Identify which cell holds the provided text, then report its [X, Y] central coordinate. 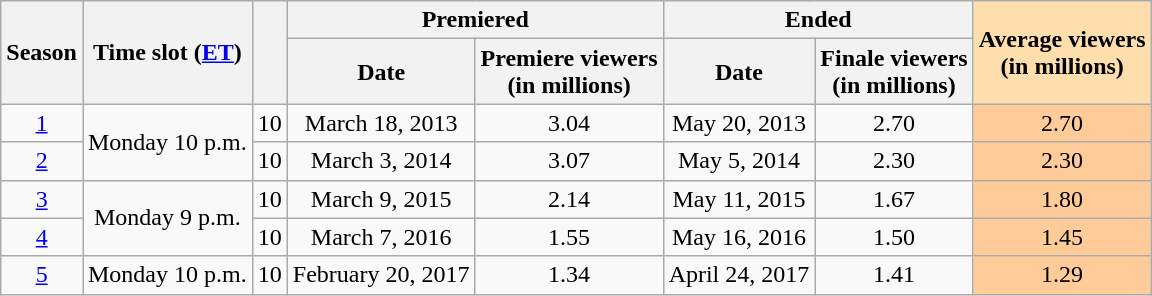
April 24, 2017 [739, 275]
3.07 [569, 161]
4 [42, 237]
1.55 [569, 237]
Ended [818, 20]
1.80 [1062, 199]
March 3, 2014 [381, 161]
March 9, 2015 [381, 199]
Season [42, 52]
1.45 [1062, 237]
1.50 [894, 237]
1.29 [1062, 275]
1.34 [569, 275]
Premiered [475, 20]
Finale viewers(in millions) [894, 72]
Time slot (ET) [167, 52]
Average viewers(in millions) [1062, 52]
3 [42, 199]
Monday 9 p.m. [167, 218]
2.14 [569, 199]
3.04 [569, 123]
1 [42, 123]
1.67 [894, 199]
1.41 [894, 275]
5 [42, 275]
May 11, 2015 [739, 199]
March 18, 2013 [381, 123]
2 [42, 161]
February 20, 2017 [381, 275]
March 7, 2016 [381, 237]
May 16, 2016 [739, 237]
Premiere viewers(in millions) [569, 72]
May 20, 2013 [739, 123]
May 5, 2014 [739, 161]
